Search for the cell housing the specified text and yield its [X, Y] center coordinate. 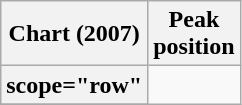
Chart (2007) [74, 34]
scope="row" [74, 85]
Peakposition [194, 34]
